Pinpoint the cell where the given text exists, returning its (X, Y) midpoint coordinate. 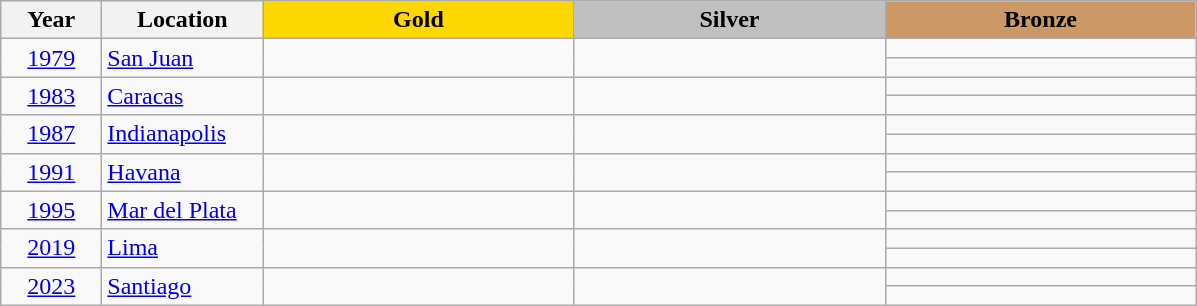
Caracas (182, 96)
1991 (52, 172)
Indianapolis (182, 134)
1979 (52, 58)
1995 (52, 210)
Silver (730, 20)
Mar del Plata (182, 210)
Havana (182, 172)
Santiago (182, 286)
Bronze (1040, 20)
Lima (182, 248)
1983 (52, 96)
Location (182, 20)
2019 (52, 248)
1987 (52, 134)
Gold (418, 20)
San Juan (182, 58)
2023 (52, 286)
Year (52, 20)
